Detect which cell encompasses the target text, then output its [X, Y] center coordinate. 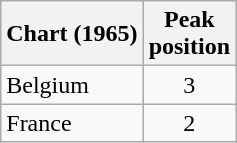
France [72, 123]
2 [189, 123]
Chart (1965) [72, 34]
Peakposition [189, 34]
Belgium [72, 85]
3 [189, 85]
